For the text-containing cell, return its midpoint in [x, y] coordinate format. 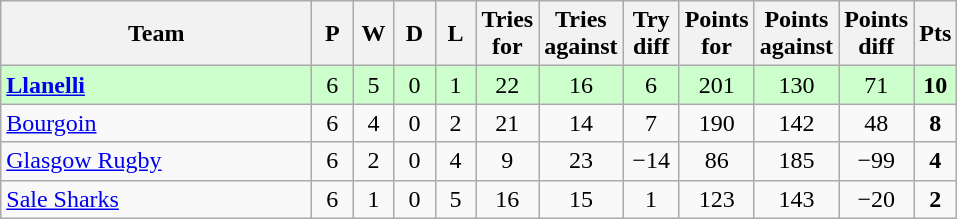
Pts [936, 34]
130 [796, 85]
9 [508, 161]
23 [581, 161]
Tries against [581, 34]
21 [508, 123]
Tries for [508, 34]
Points for [716, 34]
7 [651, 123]
L [456, 34]
D [414, 34]
143 [796, 199]
W [374, 34]
201 [716, 85]
185 [796, 161]
10 [936, 85]
Sale Sharks [156, 199]
Team [156, 34]
Points against [796, 34]
22 [508, 85]
86 [716, 161]
Points diff [876, 34]
P [332, 34]
−14 [651, 161]
8 [936, 123]
123 [716, 199]
71 [876, 85]
14 [581, 123]
Glasgow Rugby [156, 161]
−99 [876, 161]
Bourgoin [156, 123]
−20 [876, 199]
Llanelli [156, 85]
142 [796, 123]
15 [581, 199]
Try diff [651, 34]
48 [876, 123]
190 [716, 123]
